Pinpoint the cell where the given text exists, returning its [X, Y] midpoint coordinate. 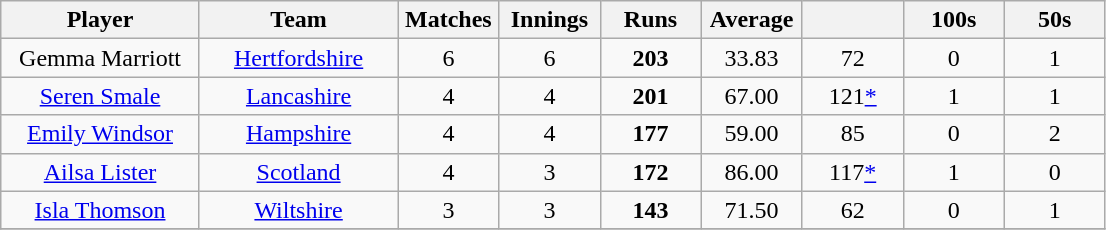
Average [752, 20]
Lancashire [298, 96]
117* [852, 172]
86.00 [752, 172]
2 [1054, 134]
Emily Windsor [100, 134]
72 [852, 58]
Team [298, 20]
Ailsa Lister [100, 172]
203 [650, 58]
Player [100, 20]
85 [852, 134]
Wiltshire [298, 210]
177 [650, 134]
Matches [448, 20]
Seren Smale [100, 96]
100s [954, 20]
Runs [650, 20]
Isla Thomson [100, 210]
59.00 [752, 134]
Scotland [298, 172]
71.50 [752, 210]
62 [852, 210]
172 [650, 172]
67.00 [752, 96]
Hampshire [298, 134]
Innings [550, 20]
143 [650, 210]
Gemma Marriott [100, 58]
201 [650, 96]
Hertfordshire [298, 58]
33.83 [752, 58]
121* [852, 96]
50s [1054, 20]
